Find where the given text appears and provide that cell's center as (X, Y) coordinate. 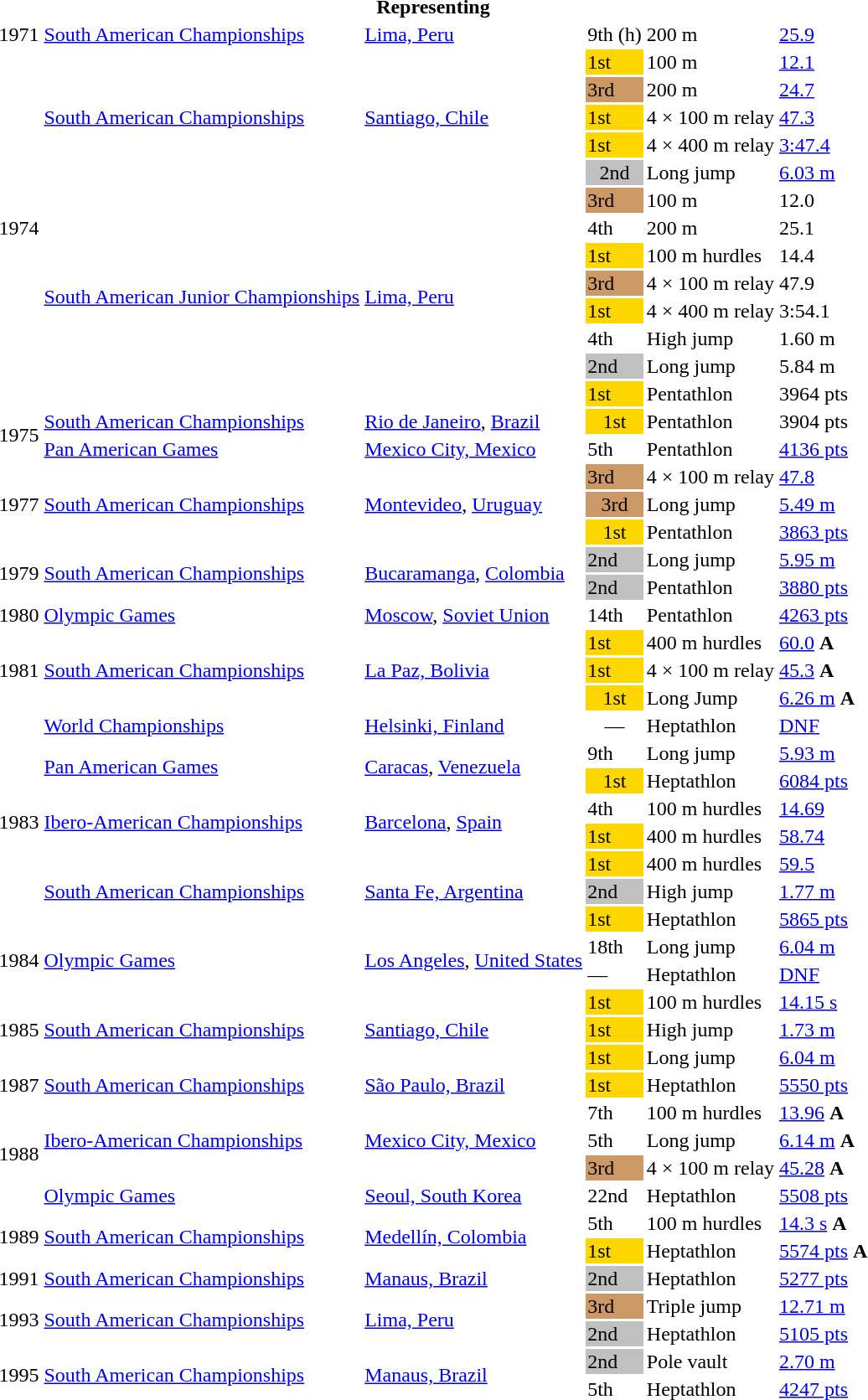
5.49 m (823, 504)
5508 pts (823, 1196)
14.4 (823, 256)
Montevideo, Uruguay (474, 504)
47.9 (823, 283)
6.14 m A (823, 1140)
São Paulo, Brazil (474, 1085)
Caracas, Venezuela (474, 767)
1.73 m (823, 1030)
1.60 m (823, 338)
Bucaramanga, Colombia (474, 573)
Los Angeles, United States (474, 960)
25.1 (823, 228)
12.1 (823, 62)
Seoul, South Korea (474, 1196)
Barcelona, Spain (474, 823)
12.71 m (823, 1306)
5.95 m (823, 560)
14.69 (823, 808)
5550 pts (823, 1085)
5277 pts (823, 1279)
24.7 (823, 90)
13.96 A (823, 1113)
3:54.1 (823, 311)
5.84 m (823, 366)
22nd (615, 1196)
3964 pts (823, 394)
60.0 A (823, 643)
5574 pts A (823, 1251)
Medellín, Colombia (474, 1237)
9th (615, 753)
14.15 s (823, 1002)
3880 pts (823, 587)
1.77 m (823, 891)
14.3 s A (823, 1223)
Helsinki, Finland (474, 726)
4263 pts (823, 615)
47.3 (823, 117)
5105 pts (823, 1334)
Pole vault (710, 1361)
Santa Fe, Argentina (474, 891)
9th (h) (615, 34)
Manaus, Brazil (474, 1279)
4136 pts (823, 449)
Moscow, Soviet Union (474, 615)
14th (615, 615)
3863 pts (823, 532)
South American Junior Championships (202, 297)
47.8 (823, 477)
6.26 m A (823, 698)
Rio de Janeiro, Brazil (474, 421)
La Paz, Bolivia (474, 670)
59.5 (823, 864)
58.74 (823, 836)
45.3 A (823, 670)
12.0 (823, 200)
7th (615, 1113)
6084 pts (823, 781)
5865 pts (823, 919)
Long Jump (710, 698)
5.93 m (823, 753)
3:47.4 (823, 145)
Triple jump (710, 1306)
25.9 (823, 34)
World Championships (202, 726)
6.03 m (823, 173)
2.70 m (823, 1361)
18th (615, 947)
3904 pts (823, 421)
45.28 A (823, 1168)
